Find where the given text appears and provide that cell's center as [x, y] coordinate. 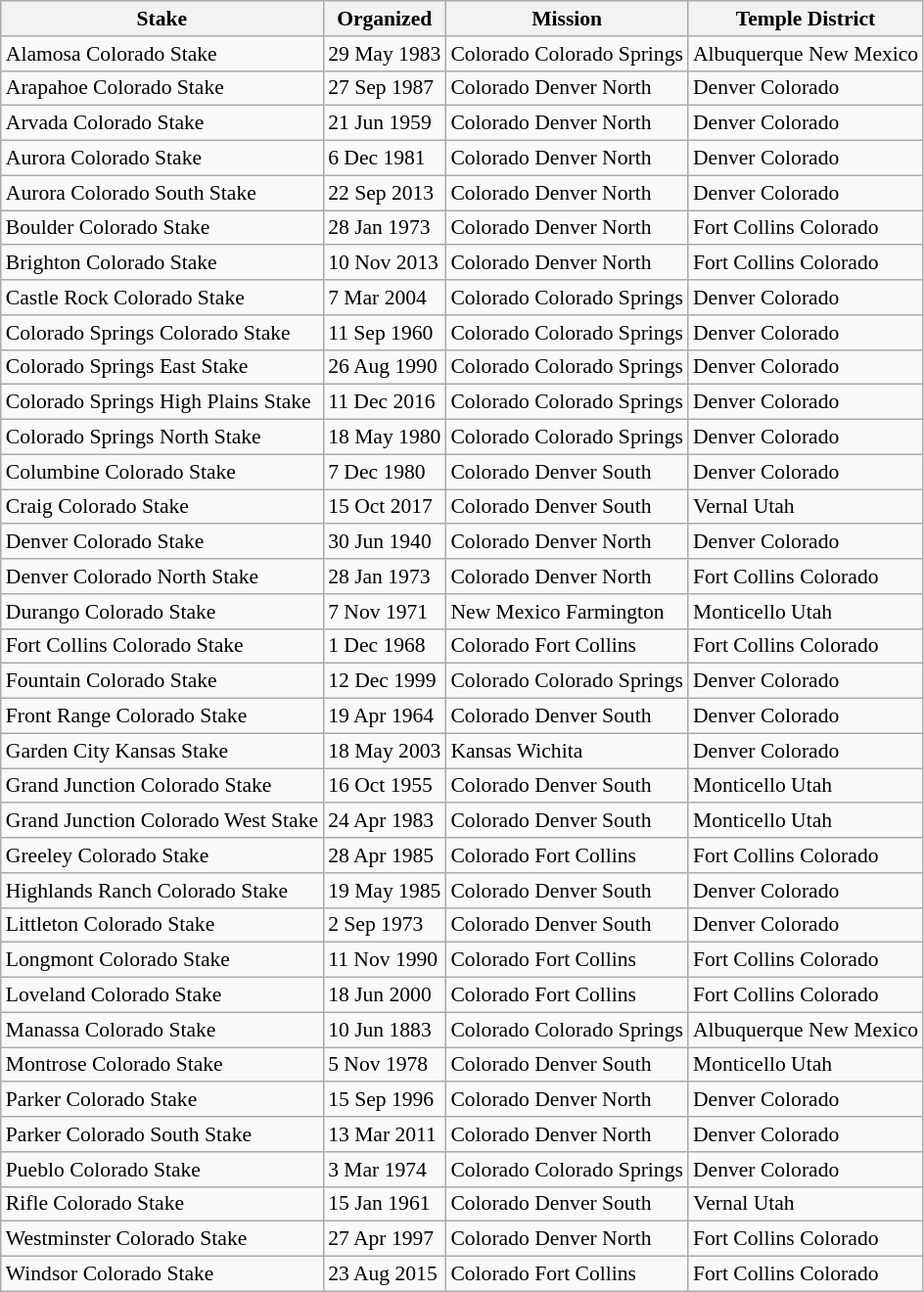
Boulder Colorado Stake [162, 228]
5 Nov 1978 [384, 1065]
18 May 2003 [384, 751]
Arvada Colorado Stake [162, 123]
Stake [162, 19]
13 Mar 2011 [384, 1134]
Parker Colorado South Stake [162, 1134]
Pueblo Colorado Stake [162, 1170]
Windsor Colorado Stake [162, 1274]
16 Oct 1955 [384, 786]
Colorado Springs East Stake [162, 367]
6 Dec 1981 [384, 159]
1 Dec 1968 [384, 646]
21 Jun 1959 [384, 123]
Westminster Colorado Stake [162, 1239]
29 May 1983 [384, 54]
Greeley Colorado Stake [162, 855]
Highlands Ranch Colorado Stake [162, 891]
15 Jan 1961 [384, 1204]
Denver Colorado Stake [162, 542]
19 May 1985 [384, 891]
Denver Colorado North Stake [162, 577]
Colorado Springs Colorado Stake [162, 333]
10 Nov 2013 [384, 263]
22 Sep 2013 [384, 193]
10 Jun 1883 [384, 1030]
3 Mar 1974 [384, 1170]
Fountain Colorado Stake [162, 681]
Rifle Colorado Stake [162, 1204]
New Mexico Farmington [567, 612]
Aurora Colorado Stake [162, 159]
Grand Junction Colorado West Stake [162, 821]
7 Mar 2004 [384, 298]
28 Apr 1985 [384, 855]
12 Dec 1999 [384, 681]
11 Nov 1990 [384, 960]
11 Sep 1960 [384, 333]
Longmont Colorado Stake [162, 960]
11 Dec 2016 [384, 402]
Craig Colorado Stake [162, 507]
Brighton Colorado Stake [162, 263]
Parker Colorado Stake [162, 1100]
Kansas Wichita [567, 751]
Aurora Colorado South Stake [162, 193]
7 Dec 1980 [384, 472]
15 Oct 2017 [384, 507]
Temple District [806, 19]
Colorado Springs North Stake [162, 438]
26 Aug 1990 [384, 367]
7 Nov 1971 [384, 612]
Durango Colorado Stake [162, 612]
Castle Rock Colorado Stake [162, 298]
Montrose Colorado Stake [162, 1065]
30 Jun 1940 [384, 542]
Colorado Springs High Plains Stake [162, 402]
Arapahoe Colorado Stake [162, 88]
23 Aug 2015 [384, 1274]
Loveland Colorado Stake [162, 995]
Manassa Colorado Stake [162, 1030]
27 Sep 1987 [384, 88]
24 Apr 1983 [384, 821]
Organized [384, 19]
Grand Junction Colorado Stake [162, 786]
19 Apr 1964 [384, 716]
Littleton Colorado Stake [162, 925]
18 Jun 2000 [384, 995]
2 Sep 1973 [384, 925]
18 May 1980 [384, 438]
15 Sep 1996 [384, 1100]
27 Apr 1997 [384, 1239]
Garden City Kansas Stake [162, 751]
Alamosa Colorado Stake [162, 54]
Mission [567, 19]
Front Range Colorado Stake [162, 716]
Fort Collins Colorado Stake [162, 646]
Columbine Colorado Stake [162, 472]
